Pinpoint the cell where the given text exists, returning its [x, y] midpoint coordinate. 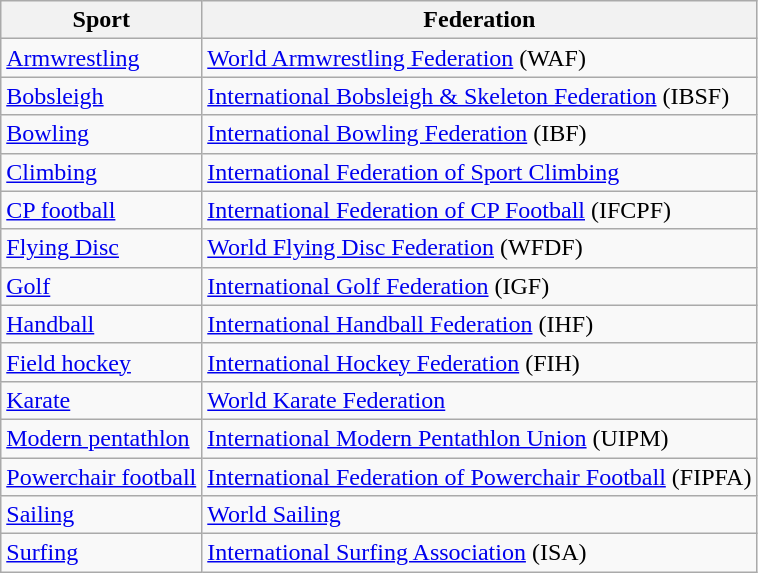
International Hockey Federation (FIH) [480, 362]
Bowling [102, 134]
International Bobsleigh & Skeleton Federation (IBSF) [480, 96]
Surfing [102, 553]
Flying Disc [102, 248]
International Golf Federation (IGF) [480, 286]
International Surfing Association (ISA) [480, 553]
Federation [480, 20]
Modern pentathlon [102, 438]
Handball [102, 324]
Sailing [102, 515]
Karate [102, 400]
International Handball Federation (IHF) [480, 324]
World Armwrestling Federation (WAF) [480, 58]
International Modern Pentathlon Union (UIPM) [480, 438]
Bobsleigh [102, 96]
Field hockey [102, 362]
International Federation of CP Football (IFCPF) [480, 210]
World Karate Federation [480, 400]
International Bowling Federation (IBF) [480, 134]
International Federation of Sport Climbing [480, 172]
Powerchair football [102, 477]
CP football [102, 210]
World Flying Disc Federation (WFDF) [480, 248]
Climbing [102, 172]
World Sailing [480, 515]
Armwrestling [102, 58]
Sport [102, 20]
International Federation of Powerchair Football (FIPFA) [480, 477]
Golf [102, 286]
